Detect which cell encompasses the target text, then output its [X, Y] center coordinate. 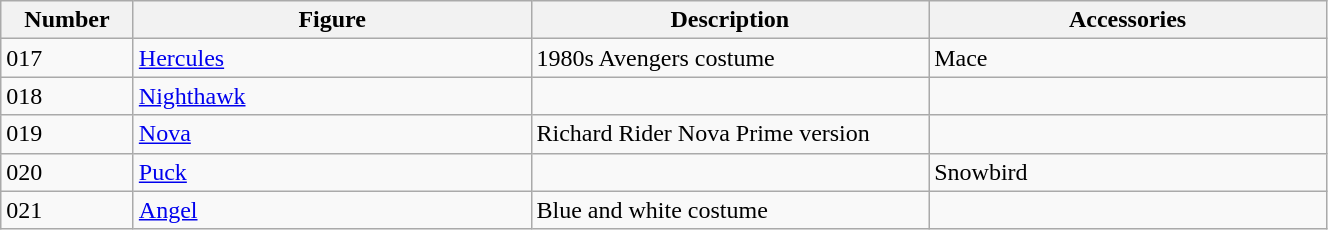
Nova [332, 134]
1980s Avengers costume [730, 58]
021 [68, 210]
Nighthawk [332, 96]
Richard Rider Nova Prime version [730, 134]
Mace [1128, 58]
Hercules [332, 58]
Blue and white costume [730, 210]
Snowbird [1128, 172]
Accessories [1128, 20]
019 [68, 134]
Angel [332, 210]
Description [730, 20]
017 [68, 58]
020 [68, 172]
Figure [332, 20]
Puck [332, 172]
Number [68, 20]
018 [68, 96]
